Return the (X, Y) coordinate for the center point of the cell that contains the specified text.  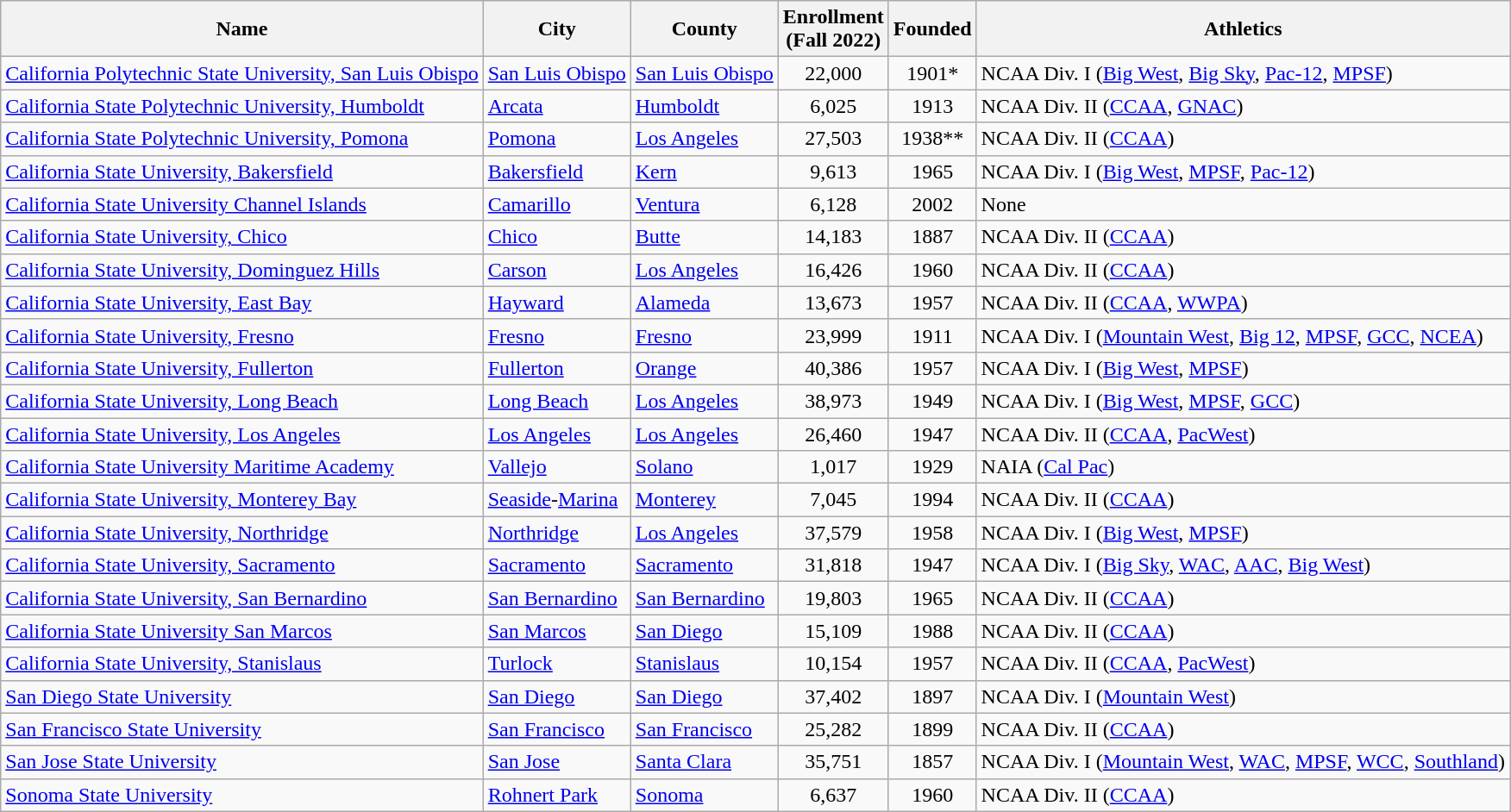
California State Polytechnic University, Humboldt (241, 106)
15,109 (833, 631)
NCAA Div. I (Mountain West, Big 12, MPSF, GCC, NCEA) (1243, 335)
37,402 (833, 696)
California State University, Chico (241, 237)
25,282 (833, 729)
Athletics (1243, 29)
7,045 (833, 500)
Vallejo (557, 467)
Fullerton (557, 368)
California State University, San Bernardino (241, 598)
23,999 (833, 335)
Orange (704, 368)
San Diego State University (241, 696)
California State University San Marcos (241, 631)
1938** (932, 139)
Chico (557, 237)
35,751 (833, 762)
1913 (932, 106)
Pomona (557, 139)
Solano (704, 467)
California State University, Dominguez Hills (241, 270)
NAIA (Cal Pac) (1243, 467)
NCAA Div. II (CCAA, GNAC) (1243, 106)
1949 (932, 401)
NCAA Div. I (Big West, MPSF, Pac-12) (1243, 172)
Monterey (704, 500)
6,128 (833, 204)
NCAA Div. I (Big West, Big Sky, Pac-12, MPSF) (1243, 73)
1857 (932, 762)
NCAA Div. I (Big West, MPSF, GCC) (1243, 401)
19,803 (833, 598)
County (704, 29)
1,017 (833, 467)
California State University, Bakersfield (241, 172)
16,426 (833, 270)
Bakersfield (557, 172)
California State University, Northridge (241, 533)
California State University, Fresno (241, 335)
California State University, Sacramento (241, 565)
Seaside-Marina (557, 500)
1988 (932, 631)
Stanislaus (704, 664)
1911 (932, 335)
Rohnert Park (557, 795)
Sonoma State University (241, 795)
NCAA Div. II (CCAA, WWPA) (1243, 303)
1994 (932, 500)
San Francisco State University (241, 729)
Ventura (704, 204)
Kern (704, 172)
1901* (932, 73)
Humboldt (704, 106)
37,579 (833, 533)
1958 (932, 533)
Northridge (557, 533)
San Jose State University (241, 762)
California State University Channel Islands (241, 204)
Sonoma (704, 795)
California State University, East Bay (241, 303)
San Marcos (557, 631)
None (1243, 204)
6,025 (833, 106)
California State Polytechnic University, Pomona (241, 139)
26,460 (833, 434)
6,637 (833, 795)
10,154 (833, 664)
Founded (932, 29)
Carson (557, 270)
California State University, Long Beach (241, 401)
1887 (932, 237)
Camarillo (557, 204)
Arcata (557, 106)
22,000 (833, 73)
31,818 (833, 565)
27,503 (833, 139)
13,673 (833, 303)
City (557, 29)
Turlock (557, 664)
Enrollment(Fall 2022) (833, 29)
Long Beach (557, 401)
38,973 (833, 401)
California State University, Stanislaus (241, 664)
NCAA Div. I (Big Sky, WAC, AAC, Big West) (1243, 565)
9,613 (833, 172)
California State University, Fullerton (241, 368)
Hayward (557, 303)
California State University, Los Angeles (241, 434)
San Jose (557, 762)
NCAA Div. I (Mountain West, WAC, MPSF, WCC, Southland) (1243, 762)
Butte (704, 237)
1899 (932, 729)
1897 (932, 696)
NCAA Div. I (Mountain West) (1243, 696)
Alameda (704, 303)
California State University Maritime Academy (241, 467)
Name (241, 29)
California State University, Monterey Bay (241, 500)
14,183 (833, 237)
Santa Clara (704, 762)
California Polytechnic State University, San Luis Obispo (241, 73)
40,386 (833, 368)
1929 (932, 467)
2002 (932, 204)
